Detect which cell encompasses the target text, then output its [x, y] center coordinate. 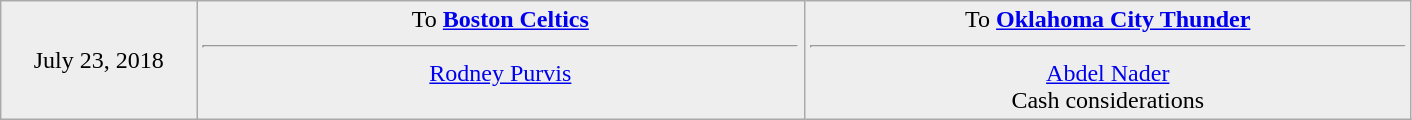
To Oklahoma City ThunderAbdel NaderCash considerations [1108, 60]
To Boston CelticsRodney Purvis [500, 60]
July 23, 2018 [99, 60]
